Search for the cell housing the specified text and yield its [x, y] center coordinate. 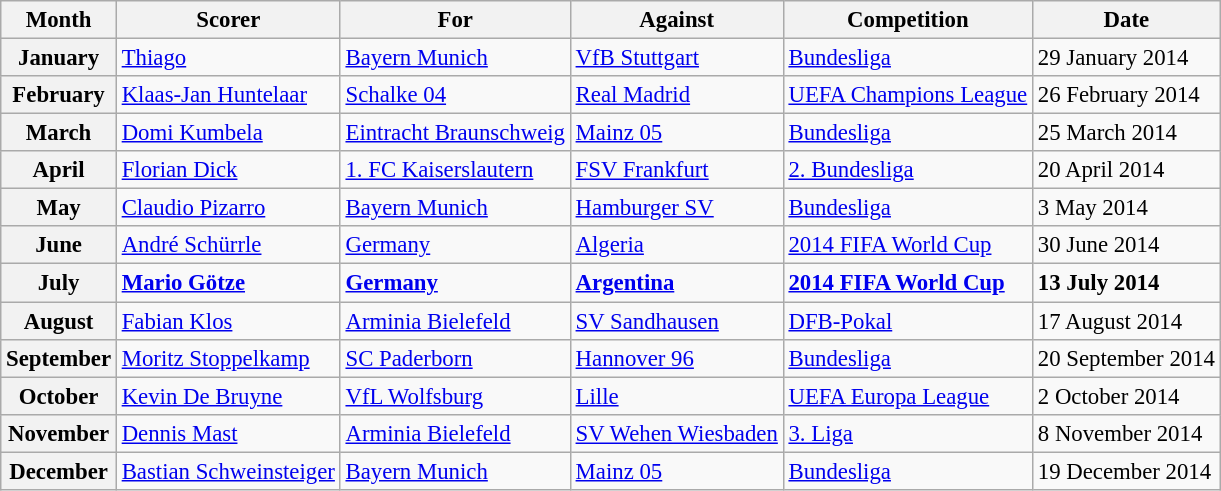
December [59, 471]
André Schürrle [228, 245]
September [59, 358]
Hannover 96 [676, 358]
Real Madrid [676, 95]
April [59, 170]
DFB-Pokal [908, 321]
Klaas-Jan Huntelaar [228, 95]
Competition [908, 20]
Scorer [228, 20]
Lille [676, 396]
26 February 2014 [1126, 95]
29 January 2014 [1126, 58]
17 August 2014 [1126, 321]
25 March 2014 [1126, 133]
SV Sandhausen [676, 321]
30 June 2014 [1126, 245]
Florian Dick [228, 170]
Bastian Schweinsteiger [228, 471]
3. Liga [908, 433]
Algeria [676, 245]
February [59, 95]
2 October 2014 [1126, 396]
Moritz Stoppelkamp [228, 358]
Dennis Mast [228, 433]
FSV Frankfurt [676, 170]
Claudio Pizarro [228, 208]
For [455, 20]
August [59, 321]
20 September 2014 [1126, 358]
November [59, 433]
VfL Wolfsburg [455, 396]
March [59, 133]
3 May 2014 [1126, 208]
Argentina [676, 283]
Kevin De Bruyne [228, 396]
Domi Kumbela [228, 133]
Hamburger SV [676, 208]
Schalke 04 [455, 95]
Fabian Klos [228, 321]
SV Wehen Wiesbaden [676, 433]
Thiago [228, 58]
June [59, 245]
20 April 2014 [1126, 170]
Month [59, 20]
2. Bundesliga [908, 170]
UEFA Champions League [908, 95]
Against [676, 20]
UEFA Europa League [908, 396]
Date [1126, 20]
SC Paderborn [455, 358]
19 December 2014 [1126, 471]
Eintracht Braunschweig [455, 133]
8 November 2014 [1126, 433]
May [59, 208]
Mario Götze [228, 283]
1. FC Kaiserslautern [455, 170]
January [59, 58]
VfB Stuttgart [676, 58]
October [59, 396]
July [59, 283]
13 July 2014 [1126, 283]
